Pinpoint the cell where the given text exists, returning its [X, Y] midpoint coordinate. 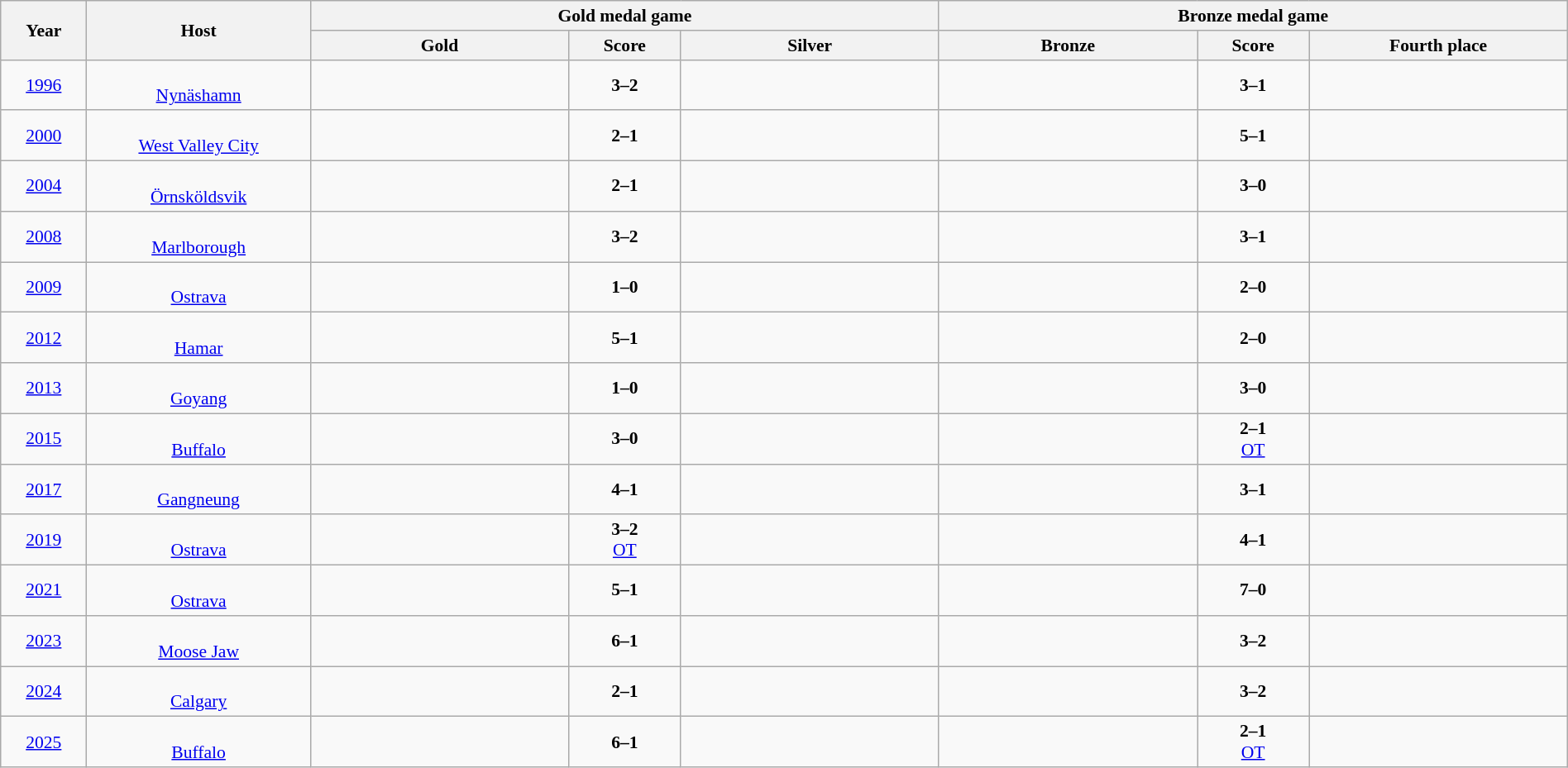
Marlborough [198, 236]
7–0 [1254, 590]
2019 [44, 541]
Silver [810, 45]
Gangneung [198, 489]
Fourth place [1438, 45]
2017 [44, 489]
2004 [44, 187]
2008 [44, 236]
West Valley City [198, 136]
Nynäshamn [198, 84]
Host [198, 30]
2021 [44, 590]
2024 [44, 691]
2012 [44, 337]
2015 [44, 438]
Gold medal game [624, 16]
Bronze [1068, 45]
Örnsköldsvik [198, 187]
2023 [44, 642]
Goyang [198, 389]
Bronze medal game [1253, 16]
3–2OT [625, 541]
Gold [439, 45]
Calgary [198, 691]
2025 [44, 742]
Hamar [198, 337]
Year [44, 30]
1996 [44, 84]
2013 [44, 389]
2000 [44, 136]
Moose Jaw [198, 642]
2009 [44, 288]
